Search for the cell housing the specified text and yield its (X, Y) center coordinate. 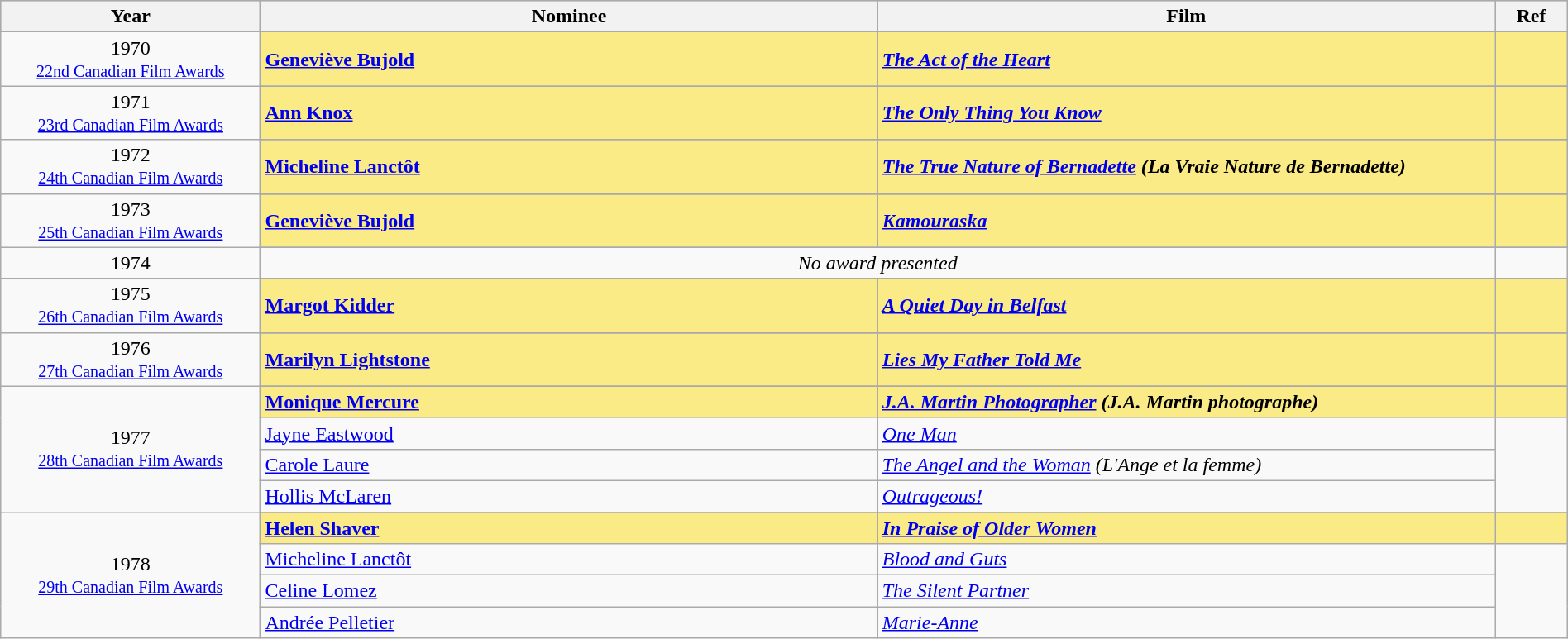
Outrageous! (1186, 496)
No award presented (878, 263)
Lies My Father Told Me (1186, 359)
1974 (131, 263)
Film (1186, 17)
A Quiet Day in Belfast (1186, 306)
The Silent Partner (1186, 591)
Helen Shaver (569, 528)
197224th Canadian Film Awards (131, 167)
Celine Lomez (569, 591)
197627th Canadian Film Awards (131, 359)
Jayne Eastwood (569, 433)
The Act of the Heart (1186, 60)
Ann Knox (569, 112)
Margot Kidder (569, 306)
197022nd Canadian Film Awards (131, 60)
Year (131, 17)
Carole Laure (569, 465)
The True Nature of Bernadette (La Vraie Nature de Bernadette) (1186, 167)
In Praise of Older Women (1186, 528)
Ref (1532, 17)
Marie-Anne (1186, 622)
J.A. Martin Photographer (J.A. Martin photographe) (1186, 402)
197728th Canadian Film Awards (131, 449)
Andrée Pelletier (569, 622)
197526th Canadian Film Awards (131, 306)
Blood and Guts (1186, 560)
197325th Canadian Film Awards (131, 220)
Monique Mercure (569, 402)
Marilyn Lightstone (569, 359)
197829th Canadian Film Awards (131, 575)
Hollis McLaren (569, 496)
One Man (1186, 433)
Kamouraska (1186, 220)
197123rd Canadian Film Awards (131, 112)
The Angel and the Woman (L'Ange et la femme) (1186, 465)
The Only Thing You Know (1186, 112)
Nominee (569, 17)
